Extract the [X, Y] coordinate from the center of the cell holding the provided text.  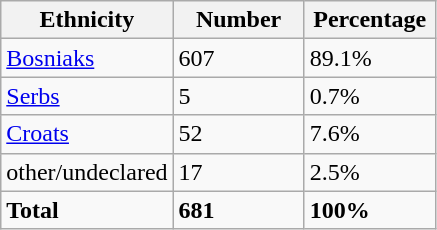
89.1% [370, 58]
Bosniaks [87, 58]
607 [238, 58]
Serbs [87, 96]
Total [87, 210]
other/undeclared [87, 172]
2.5% [370, 172]
Number [238, 20]
Percentage [370, 20]
Ethnicity [87, 20]
7.6% [370, 134]
52 [238, 134]
0.7% [370, 96]
5 [238, 96]
17 [238, 172]
Croats [87, 134]
681 [238, 210]
100% [370, 210]
